For the text-containing cell, return its midpoint in [x, y] coordinate format. 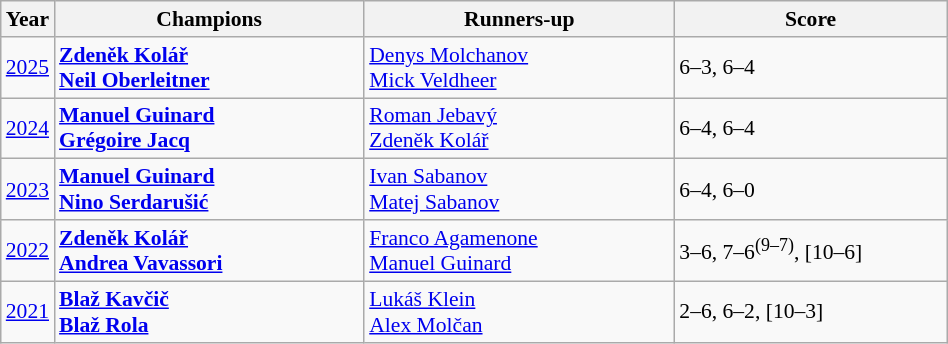
2–6, 6–2, [10–3] [810, 312]
Denys Molchanov Mick Veldheer [519, 68]
Zdeněk Kolář Andrea Vavassori [209, 250]
Franco Agamenone Manuel Guinard [519, 250]
Manuel Guinard Nino Serdarušić [209, 190]
2023 [28, 190]
Blaž Kavčič Blaž Rola [209, 312]
Lukáš Klein Alex Molčan [519, 312]
3–6, 7–6(9–7), [10–6] [810, 250]
2021 [28, 312]
Roman Jebavý Zdeněk Kolář [519, 128]
2022 [28, 250]
6–3, 6–4 [810, 68]
Score [810, 19]
6–4, 6–0 [810, 190]
Year [28, 19]
Manuel Guinard Grégoire Jacq [209, 128]
Champions [209, 19]
2024 [28, 128]
2025 [28, 68]
Zdeněk Kolář Neil Oberleitner [209, 68]
Ivan Sabanov Matej Sabanov [519, 190]
Runners-up [519, 19]
6–4, 6–4 [810, 128]
